Return (x, y) of the center of cell containing provided text 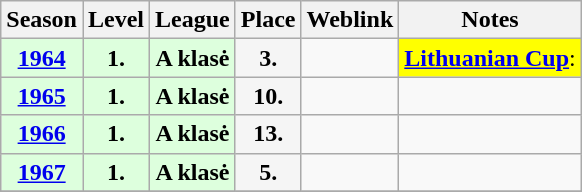
Notes (490, 20)
1964 (42, 58)
5. (268, 172)
Weblink (350, 20)
Lithuanian Cup: (490, 58)
10. (268, 96)
1967 (42, 172)
Place (268, 20)
Season (42, 20)
3. (268, 58)
1966 (42, 134)
Level (116, 20)
1965 (42, 96)
13. (268, 134)
League (193, 20)
